Identify which cell holds the provided text, then report its (x, y) central coordinate. 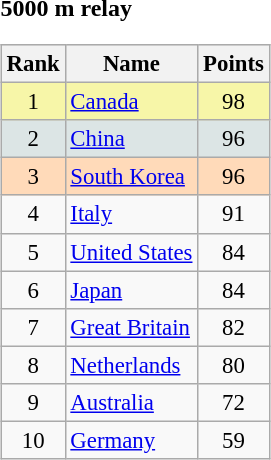
Canada (132, 102)
98 (234, 102)
South Korea (132, 177)
Rank (33, 64)
6 (33, 290)
59 (234, 440)
91 (234, 214)
3 (33, 177)
Australia (132, 402)
7 (33, 327)
1 (33, 102)
Great Britain (132, 327)
80 (234, 365)
Germany (132, 440)
5 (33, 252)
72 (234, 402)
Name (132, 64)
United States (132, 252)
82 (234, 327)
8 (33, 365)
Japan (132, 290)
2 (33, 139)
Points (234, 64)
China (132, 139)
9 (33, 402)
4 (33, 214)
10 (33, 440)
Netherlands (132, 365)
Italy (132, 214)
